For the text-containing cell, return its midpoint in (X, Y) coordinate format. 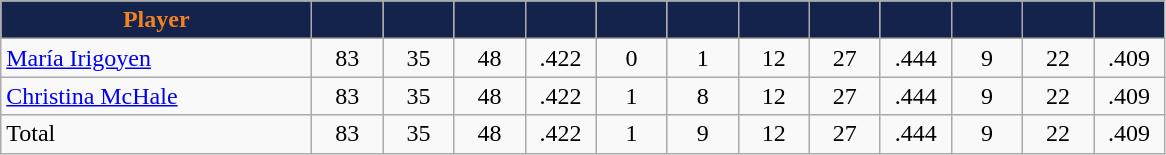
0 (632, 58)
Christina McHale (156, 96)
Total (156, 134)
8 (702, 96)
Player (156, 20)
María Irigoyen (156, 58)
